Search for the cell housing the specified text and yield its (x, y) center coordinate. 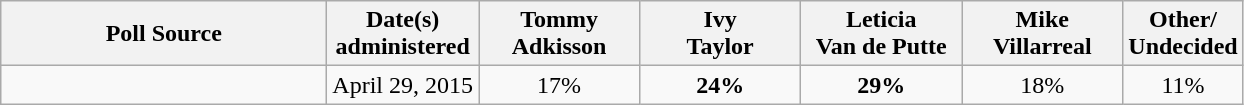
18% (1042, 85)
Other/Undecided (1183, 34)
11% (1183, 85)
Tommy Adkisson (560, 34)
April 29, 2015 (403, 85)
24% (720, 85)
Date(s)administered (403, 34)
Ivy Taylor (720, 34)
Poll Source (164, 34)
Leticia Van de Putte (882, 34)
Mike Villarreal (1042, 34)
29% (882, 85)
17% (560, 85)
